Scan for the cell matching the given text and deliver its [X, Y] coordinate at center. 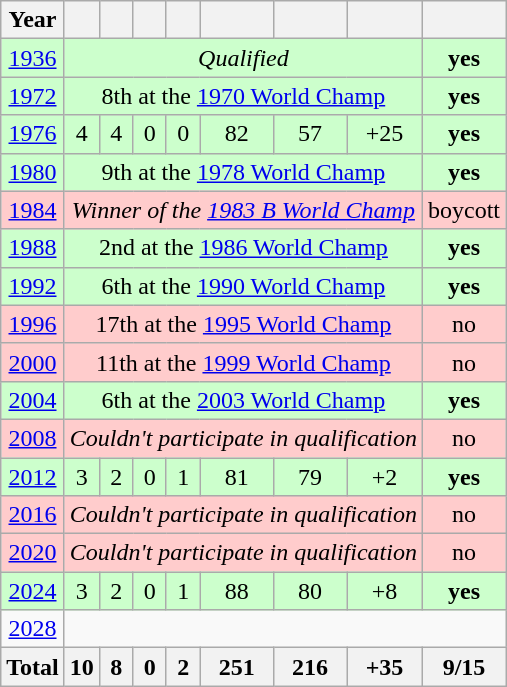
80 [310, 591]
9th at the 1978 World Champ [243, 172]
+8 [385, 591]
2004 [33, 400]
82 [236, 134]
2028 [33, 629]
9/15 [464, 667]
boycott [464, 210]
Total [33, 667]
2024 [33, 591]
81 [236, 477]
17th at the 1995 World Champ [243, 324]
1976 [33, 134]
Qualified [243, 58]
+2 [385, 477]
8th at the 1970 World Champ [243, 96]
2016 [33, 515]
+25 [385, 134]
251 [236, 667]
1984 [33, 210]
8 [116, 667]
1980 [33, 172]
57 [310, 134]
11th at the 1999 World Champ [243, 362]
1992 [33, 286]
216 [310, 667]
1972 [33, 96]
88 [236, 591]
2008 [33, 438]
Year [33, 20]
Winner of the 1983 B World Champ [243, 210]
2012 [33, 477]
2020 [33, 553]
1988 [33, 248]
1996 [33, 324]
1936 [33, 58]
6th at the 2003 World Champ [243, 400]
6th at the 1990 World Champ [243, 286]
+35 [385, 667]
10 [82, 667]
2000 [33, 362]
79 [310, 477]
2nd at the 1986 World Champ [243, 248]
